Return (x, y) of the center of cell containing provided text 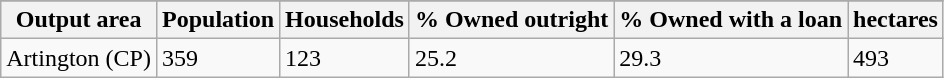
29.3 (731, 58)
359 (218, 58)
Output area (79, 20)
25.2 (511, 58)
493 (896, 58)
Households (345, 20)
% Owned outright (511, 20)
Artington (CP) (79, 58)
% Owned with a loan (731, 20)
123 (345, 58)
Population (218, 20)
hectares (896, 20)
